From the cell containing the given text, extract its center point as (x, y) coordinate. 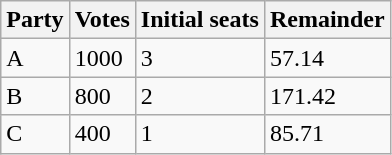
Initial seats (200, 20)
400 (102, 134)
B (35, 96)
85.71 (327, 134)
C (35, 134)
171.42 (327, 96)
Remainder (327, 20)
3 (200, 58)
1000 (102, 58)
800 (102, 96)
A (35, 58)
2 (200, 96)
Party (35, 20)
Votes (102, 20)
1 (200, 134)
57.14 (327, 58)
